Provide the [X, Y] coordinate of the cell's center where the given text is located.  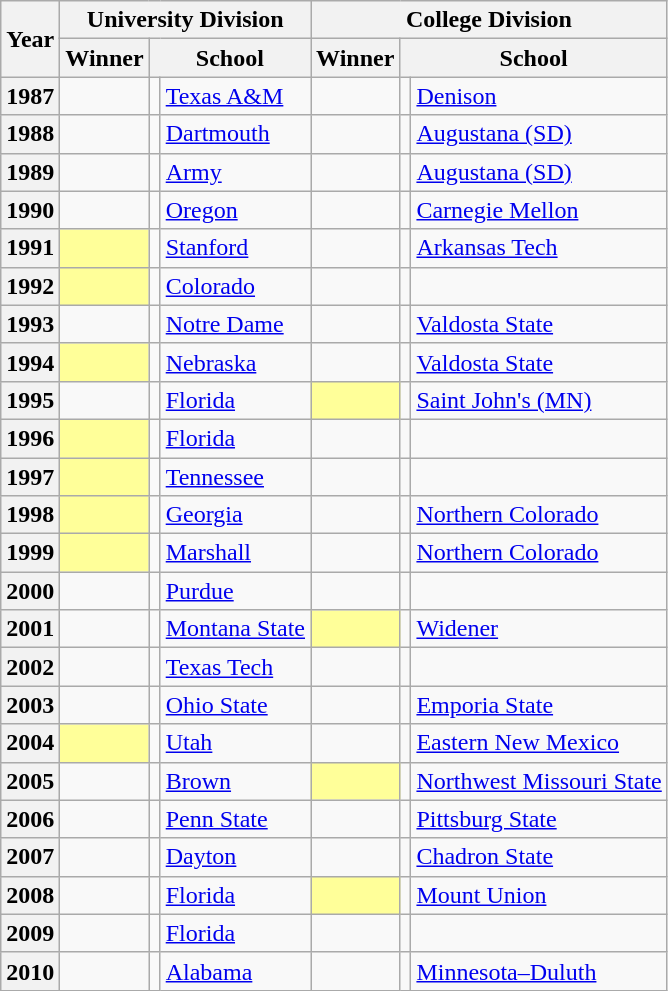
2008 [30, 895]
1998 [30, 515]
Notre Dame [235, 324]
Marshall [235, 553]
1988 [30, 134]
Nebraska [235, 362]
Georgia [235, 515]
Minnesota–Duluth [539, 971]
1994 [30, 362]
2005 [30, 781]
Purdue [235, 591]
1992 [30, 286]
2010 [30, 971]
Carnegie Mellon [539, 210]
Montana State [235, 629]
Stanford [235, 248]
Pittsburg State [539, 819]
1999 [30, 553]
Brown [235, 781]
1993 [30, 324]
1997 [30, 477]
Saint John's (MN) [539, 400]
2001 [30, 629]
Year [30, 39]
2003 [30, 705]
Utah [235, 743]
Texas A&M [235, 96]
Colorado [235, 286]
Mount Union [539, 895]
Widener [539, 629]
Ohio State [235, 705]
2006 [30, 819]
Arkansas Tech [539, 248]
1990 [30, 210]
Eastern New Mexico [539, 743]
2004 [30, 743]
2009 [30, 933]
1995 [30, 400]
University Division [186, 20]
Emporia State [539, 705]
1996 [30, 438]
Chadron State [539, 857]
Penn State [235, 819]
Tennessee [235, 477]
Northwest Missouri State [539, 781]
1989 [30, 172]
1991 [30, 248]
2002 [30, 667]
Texas Tech [235, 667]
Alabama [235, 971]
Army [235, 172]
Oregon [235, 210]
1987 [30, 96]
College Division [490, 20]
2000 [30, 591]
Dayton [235, 857]
Dartmouth [235, 134]
2007 [30, 857]
Denison [539, 96]
